Scan for the cell matching the given text and deliver its [x, y] coordinate at center. 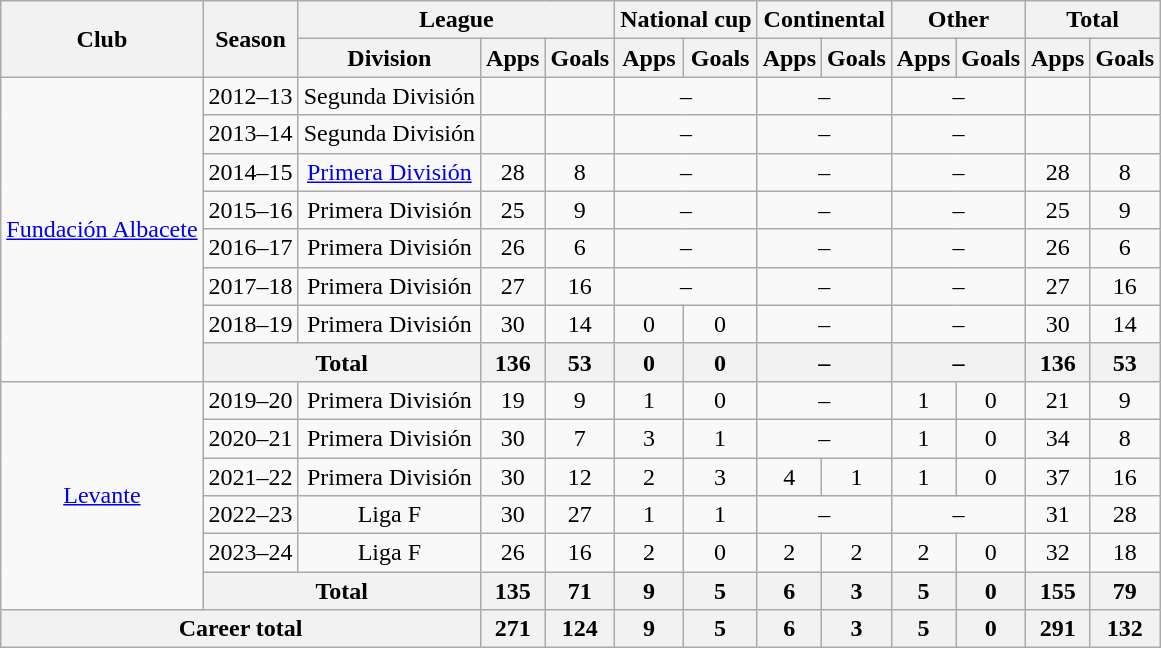
2022–23 [250, 515]
Club [102, 39]
Levante [102, 495]
132 [1125, 629]
21 [1058, 400]
2023–24 [250, 553]
271 [513, 629]
National cup [686, 20]
Fundación Albacete [102, 229]
2018–19 [250, 324]
79 [1125, 591]
League [456, 20]
Season [250, 39]
19 [513, 400]
2021–22 [250, 477]
7 [580, 438]
2014–15 [250, 172]
2020–21 [250, 438]
32 [1058, 553]
Other [958, 20]
2012–13 [250, 96]
Division [389, 58]
124 [580, 629]
155 [1058, 591]
31 [1058, 515]
18 [1125, 553]
71 [580, 591]
Career total [241, 629]
2015–16 [250, 210]
2013–14 [250, 134]
12 [580, 477]
135 [513, 591]
4 [789, 477]
37 [1058, 477]
2016–17 [250, 248]
291 [1058, 629]
2019–20 [250, 400]
34 [1058, 438]
2017–18 [250, 286]
Continental [824, 20]
